Return [x, y] of the center of cell containing provided text 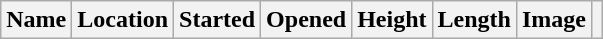
Name [36, 20]
Height [392, 20]
Length [474, 20]
Image [554, 20]
Opened [306, 20]
Location [123, 20]
Started [218, 20]
